Scan for the cell matching the given text and deliver its (X, Y) coordinate at center. 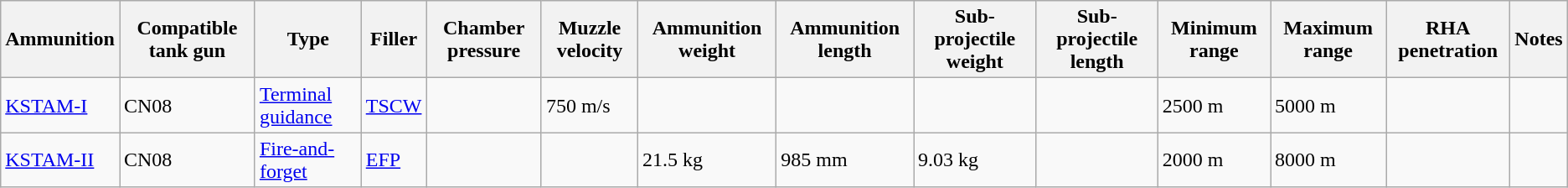
21.5 kg (707, 159)
Fire-and-forget (308, 159)
Muzzle velocity (590, 39)
Chamber pressure (484, 39)
985 mm (845, 159)
RHA penetration (1448, 39)
Minimum range (1214, 39)
Ammunition (60, 39)
EFP (394, 159)
Maximum range (1328, 39)
2000 m (1214, 159)
Notes (1540, 39)
5000 m (1328, 106)
KSTAM-II (60, 159)
Sub-projectile length (1097, 39)
2500 m (1214, 106)
8000 m (1328, 159)
TSCW (394, 106)
Ammunition length (845, 39)
Type (308, 39)
9.03 kg (975, 159)
Filler (394, 39)
Compatible tank gun (187, 39)
KSTAM-I (60, 106)
Terminal guidance (308, 106)
Sub-projectile weight (975, 39)
750 m/s (590, 106)
Ammunition weight (707, 39)
